For the text-containing cell, return its midpoint in [x, y] coordinate format. 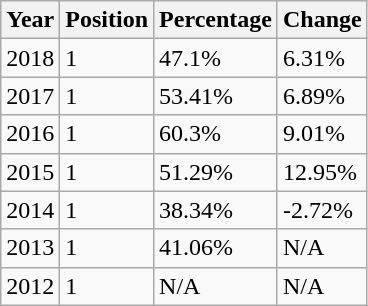
9.01% [322, 134]
2016 [30, 134]
12.95% [322, 172]
47.1% [216, 58]
51.29% [216, 172]
38.34% [216, 210]
Position [107, 20]
41.06% [216, 248]
Year [30, 20]
60.3% [216, 134]
2012 [30, 286]
2015 [30, 172]
2014 [30, 210]
2013 [30, 248]
-2.72% [322, 210]
6.89% [322, 96]
Change [322, 20]
53.41% [216, 96]
2018 [30, 58]
6.31% [322, 58]
Percentage [216, 20]
2017 [30, 96]
